Provide the (x, y) coordinate of the cell's center where the given text is located.  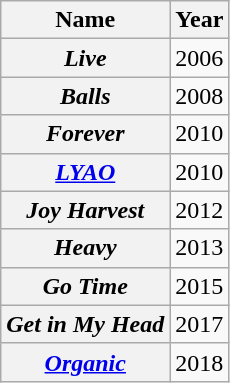
Get in My Head (86, 324)
2006 (200, 58)
Joy Harvest (86, 210)
2017 (200, 324)
2008 (200, 96)
2012 (200, 210)
2018 (200, 362)
Live (86, 58)
Organic (86, 362)
LYAO (86, 172)
Name (86, 20)
2013 (200, 248)
Balls (86, 96)
Heavy (86, 248)
Forever (86, 134)
Year (200, 20)
2015 (200, 286)
Go Time (86, 286)
